Scan for the cell matching the given text and deliver its (x, y) coordinate at center. 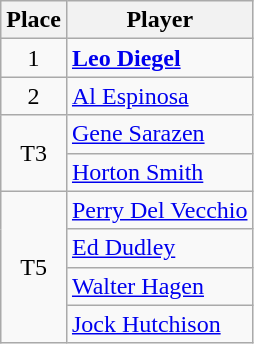
2 (34, 96)
Perry Del Vecchio (160, 210)
1 (34, 58)
T5 (34, 267)
Al Espinosa (160, 96)
Leo Diegel (160, 58)
Player (160, 20)
Jock Hutchison (160, 324)
Walter Hagen (160, 286)
Horton Smith (160, 172)
T3 (34, 153)
Gene Sarazen (160, 134)
Place (34, 20)
Ed Dudley (160, 248)
